Detect which cell encompasses the target text, then output its (X, Y) center coordinate. 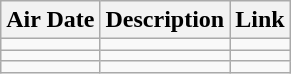
Air Date (50, 20)
Description (165, 20)
Link (260, 20)
